From the cell containing the given text, extract its center point as (X, Y) coordinate. 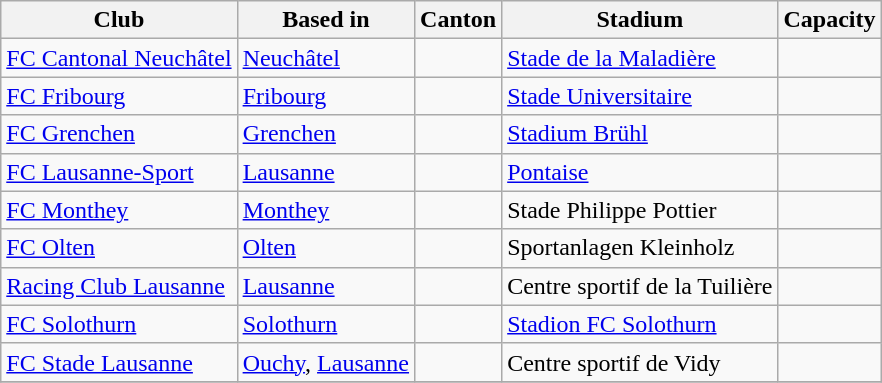
Canton (458, 20)
Monthey (326, 210)
Sportanlagen Kleinholz (640, 248)
Ouchy, Lausanne (326, 362)
FC Lausanne-Sport (119, 172)
FC Fribourg (119, 96)
Based in (326, 20)
Olten (326, 248)
Stadion FC Solothurn (640, 324)
Capacity (830, 20)
FC Solothurn (119, 324)
FC Monthey (119, 210)
Stade Universitaire (640, 96)
FC Stade Lausanne (119, 362)
Grenchen (326, 134)
Solothurn (326, 324)
FC Cantonal Neuchâtel (119, 58)
Centre sportif de la Tuilière (640, 286)
Stadium (640, 20)
Centre sportif de Vidy (640, 362)
Fribourg (326, 96)
Stade de la Maladière (640, 58)
FC Grenchen (119, 134)
Stade Philippe Pottier (640, 210)
Neuchâtel (326, 58)
Stadium Brühl (640, 134)
Pontaise (640, 172)
Racing Club Lausanne (119, 286)
FC Olten (119, 248)
Club (119, 20)
